Determine the [x, y] coordinate at the center of the cell enclosing the given text.  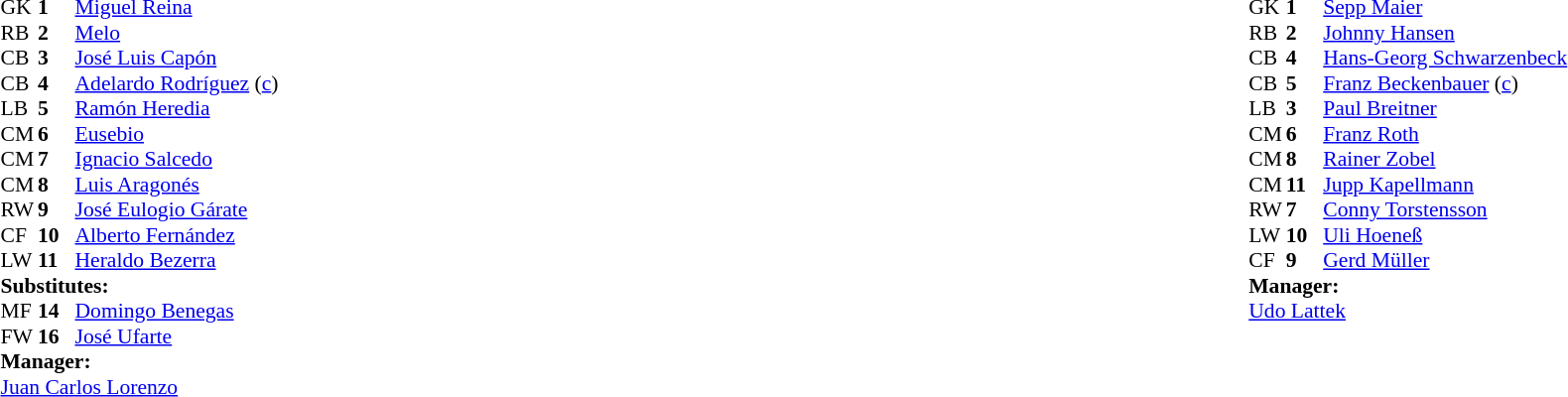
Franz Roth [1445, 134]
FW [19, 336]
Alberto Fernández [177, 235]
Adelardo Rodríguez (c) [177, 83]
Melo [177, 33]
Udo Lattek [1407, 311]
Heraldo Bezerra [177, 261]
Uli Hoeneß [1445, 235]
14 [57, 311]
Substitutes: [139, 286]
Domingo Benegas [177, 311]
Franz Beckenbauer (c) [1445, 83]
Gerd Müller [1445, 261]
José Luis Capón [177, 59]
Jupp Kapellmann [1445, 185]
Rainer Zobel [1445, 160]
16 [57, 336]
Ramón Heredia [177, 108]
MF [19, 311]
José Eulogio Gárate [177, 209]
Conny Torstensson [1445, 209]
Eusebio [177, 134]
Ignacio Salcedo [177, 160]
Hans-Georg Schwarzenbeck [1445, 59]
José Ufarte [177, 336]
Paul Breitner [1445, 108]
Luis Aragonés [177, 185]
Johnny Hansen [1445, 33]
